Pinpoint the cell where the given text exists, returning its [x, y] midpoint coordinate. 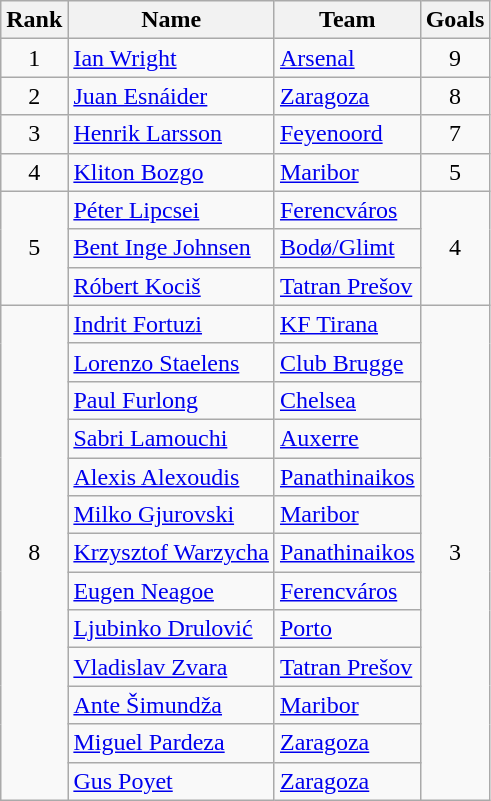
Club Brugge [347, 362]
Kliton Bozgo [172, 172]
2 [34, 96]
Henrik Larsson [172, 134]
Péter Lipcsei [172, 210]
Bent Inge Johnsen [172, 248]
Ian Wright [172, 58]
Krzysztof Warzycha [172, 553]
Indrit Fortuzi [172, 324]
Auxerre [347, 438]
Rank [34, 20]
Juan Esnáider [172, 96]
Name [172, 20]
KF Tirana [347, 324]
Vladislav Zvara [172, 667]
Chelsea [347, 400]
Bodø/Glimt [347, 248]
1 [34, 58]
7 [455, 134]
Ante Šimundža [172, 705]
Lorenzo Staelens [172, 362]
Ljubinko Drulović [172, 629]
9 [455, 58]
Róbert Kociš [172, 286]
Feyenoord [347, 134]
Milko Gjurovski [172, 515]
Eugen Neagoe [172, 591]
Team [347, 20]
Sabri Lamouchi [172, 438]
Porto [347, 629]
Paul Furlong [172, 400]
Gus Poyet [172, 781]
Goals [455, 20]
Arsenal [347, 58]
Miguel Pardeza [172, 743]
Alexis Alexoudis [172, 477]
